Extract the [x, y] coordinate from the center of the cell holding the provided text.  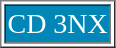
CD 3NX [57, 24]
